Identify which cell holds the provided text, then report its (x, y) central coordinate. 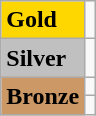
Silver (43, 58)
Gold (43, 20)
Bronze (43, 96)
